Detect which cell encompasses the target text, then output its (X, Y) center coordinate. 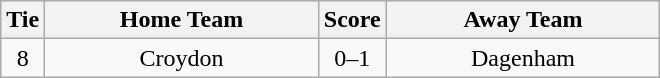
Croydon (182, 58)
8 (23, 58)
Away Team (523, 20)
Score (352, 20)
Home Team (182, 20)
Dagenham (523, 58)
0–1 (352, 58)
Tie (23, 20)
